Capture the cell that displays the provided text and extract its (x, y) central coordinate. 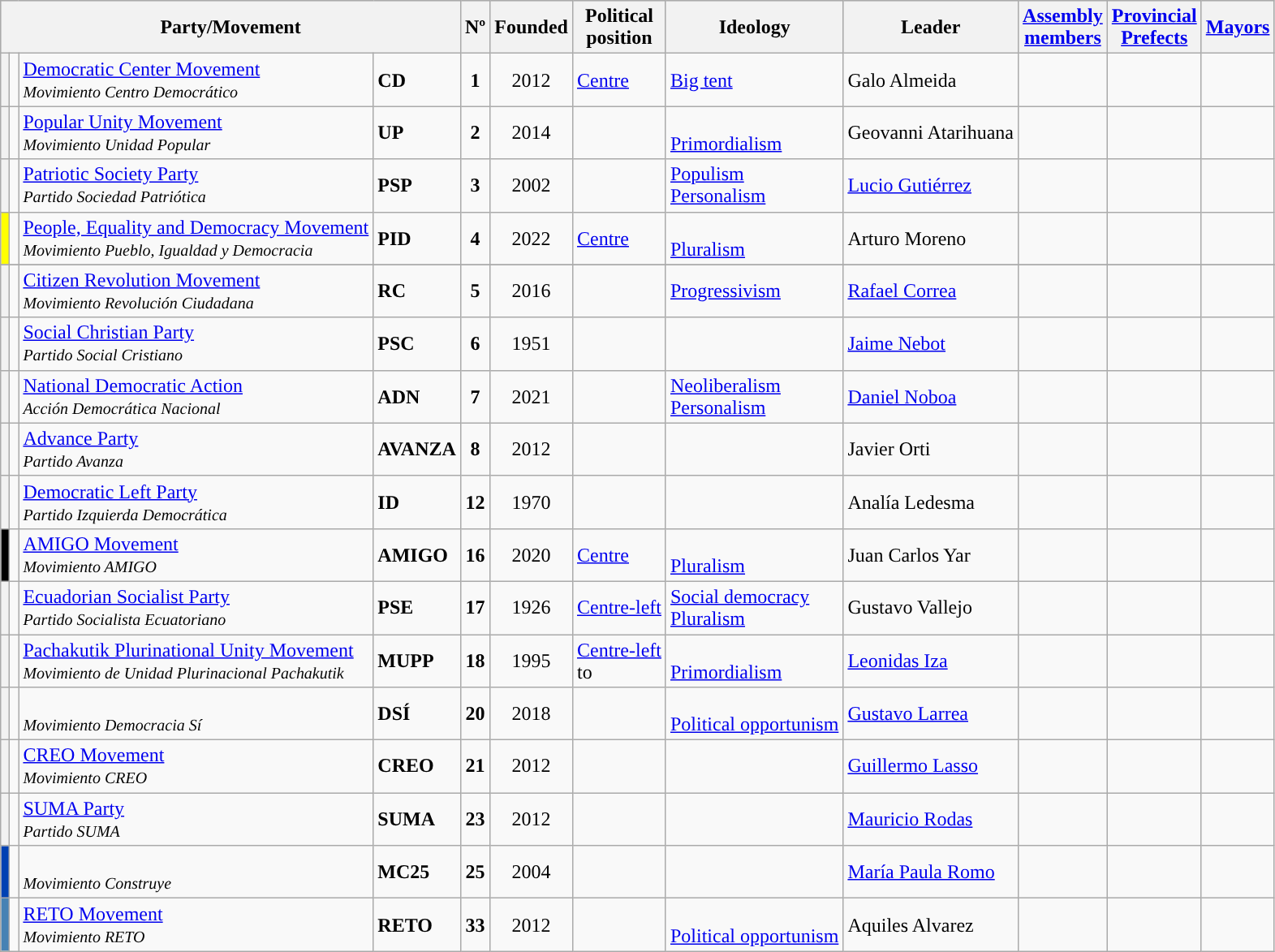
Javier Orti (931, 450)
Jaime Nebot (931, 344)
Aquiles Alvarez (931, 925)
18 (475, 661)
CD (417, 80)
AMIGO MovementMovimiento AMIGO (196, 555)
7 (475, 396)
Pachakutik Plurinational Unity MovementMovimiento de Unidad Plurinacional Pachakutik (196, 661)
Movimiento Democracia Sí (196, 714)
Mauricio Rodas (931, 820)
2016 (532, 291)
Party/Movement (230, 28)
Centre-left (618, 607)
SUMA PartyPartido SUMA (196, 820)
1970 (532, 502)
Popular Unity MovementMovimiento Unidad Popular (196, 133)
5 (475, 291)
NeoliberalismPersonalism (754, 396)
Mayors (1238, 28)
Arturo Moreno (931, 239)
2014 (532, 133)
Gustavo Vallejo (931, 607)
RC (417, 291)
CREO MovementMovimiento CREO (196, 766)
CREO (417, 766)
PSE (417, 607)
ADN (417, 396)
Democratic Center MovementMovimiento Centro Democrático (196, 80)
Guillermo Lasso (931, 766)
6 (475, 344)
Lucio Gutiérrez (931, 185)
Ideology (754, 28)
Analía Ledesma (931, 502)
Ecuadorian Socialist PartyPartido Socialista Ecuatoriano (196, 607)
2021 (532, 396)
8 (475, 450)
2022 (532, 239)
1926 (532, 607)
PSC (417, 344)
33 (475, 925)
SUMA (417, 820)
Founded (532, 28)
1951 (532, 344)
17 (475, 607)
Patriotic Society PartyPartido Sociedad Patriótica (196, 185)
20 (475, 714)
DSÍ (417, 714)
Gustavo Larrea (931, 714)
UP (417, 133)
2002 (532, 185)
Democratic Left PartyPartido Izquierda Democrática (196, 502)
Progressivism (754, 291)
Assemblymembers (1063, 28)
12 (475, 502)
Geovanni Atarihuana (931, 133)
Leader (931, 28)
Rafael Correa (931, 291)
PopulismPersonalism (754, 185)
Galo Almeida (931, 80)
2004 (532, 872)
PSP (417, 185)
2020 (532, 555)
16 (475, 555)
2018 (532, 714)
1995 (532, 661)
3 (475, 185)
2 (475, 133)
PID (417, 239)
Advance PartyPartido Avanza (196, 450)
Centre-leftto (618, 661)
Politicalposition (618, 28)
MC25 (417, 872)
Movimiento Construye (196, 872)
23 (475, 820)
4 (475, 239)
National Democratic ActionAcción Democrática Nacional (196, 396)
Citizen Revolution MovementMovimiento Revolución Ciudadana (196, 291)
25 (475, 872)
Social democracyPluralism (754, 607)
RETO MovementMovimiento RETO (196, 925)
ProvincialPrefects (1154, 28)
Daniel Noboa (931, 396)
People, Equality and Democracy MovementMovimiento Pueblo, Igualdad y Democracia (196, 239)
Big tent (754, 80)
María Paula Romo (931, 872)
Social Christian PartyPartido Social Cristiano (196, 344)
MUPP (417, 661)
1 (475, 80)
AMIGO (417, 555)
Juan Carlos Yar (931, 555)
Leonidas Iza (931, 661)
Nº (475, 28)
ID (417, 502)
21 (475, 766)
RETO (417, 925)
AVANZA (417, 450)
